Search for the cell housing the specified text and yield its [X, Y] center coordinate. 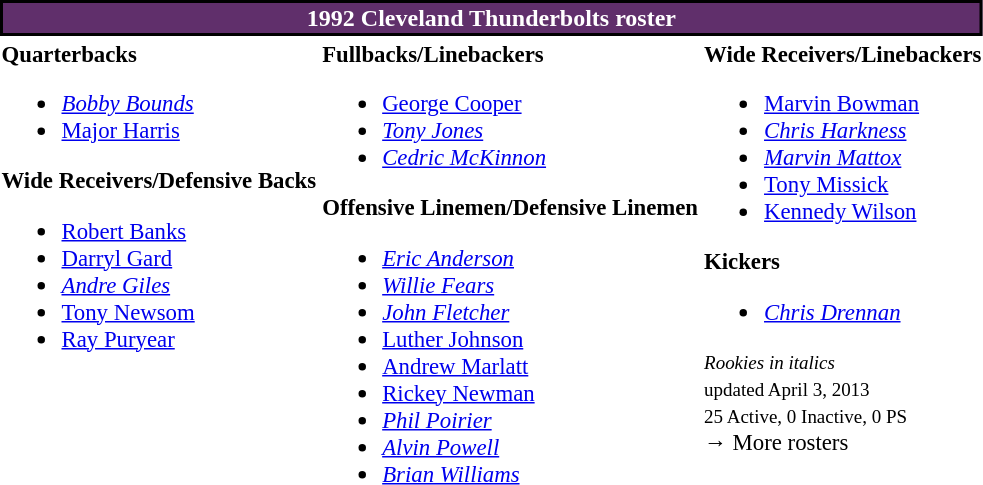
1992 Cleveland Thunderbolts roster [492, 18]
